Provide the [x, y] coordinate of the cell's center where the given text is located.  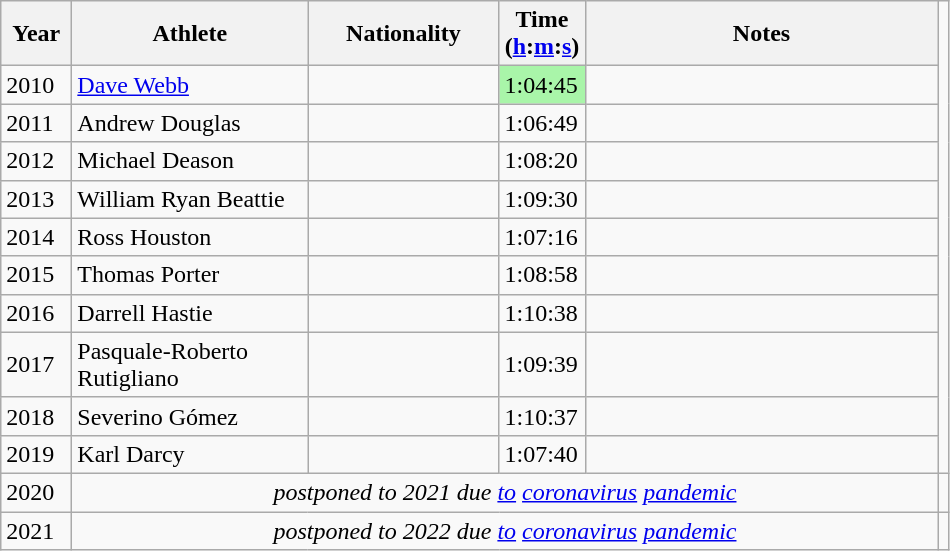
Nationality [404, 34]
Year [36, 34]
1:10:37 [542, 416]
2012 [36, 161]
2020 [36, 492]
Dave Webb [190, 85]
Severino Gómez [190, 416]
1:04:45 [542, 85]
postponed to 2022 due to coronavirus pandemic [505, 531]
Time(h:m:s) [542, 34]
1:06:49 [542, 123]
Athlete [190, 34]
2018 [36, 416]
1:09:39 [542, 364]
1:08:20 [542, 161]
1:09:30 [542, 199]
1:07:16 [542, 237]
2013 [36, 199]
Darrell Hastie [190, 313]
1:08:58 [542, 275]
2017 [36, 364]
2015 [36, 275]
2016 [36, 313]
2021 [36, 531]
Ross Houston [190, 237]
2019 [36, 454]
Karl Darcy [190, 454]
Pasquale-Roberto Rutigliano [190, 364]
Thomas Porter [190, 275]
William Ryan Beattie [190, 199]
2011 [36, 123]
postponed to 2021 due to coronavirus pandemic [505, 492]
Notes [762, 34]
Andrew Douglas [190, 123]
1:07:40 [542, 454]
2010 [36, 85]
1:10:38 [542, 313]
2014 [36, 237]
Michael Deason [190, 161]
